Scan for the cell matching the given text and deliver its [X, Y] coordinate at center. 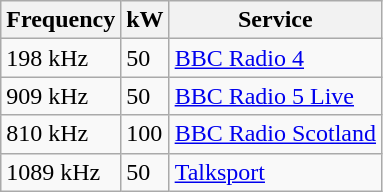
909 kHz [61, 96]
100 [145, 134]
BBC Radio 4 [275, 58]
1089 kHz [61, 172]
BBC Radio Scotland [275, 134]
198 kHz [61, 58]
BBC Radio 5 Live [275, 96]
Service [275, 20]
Talksport [275, 172]
Frequency [61, 20]
810 kHz [61, 134]
kW [145, 20]
